Extract the (x, y) coordinate from the center of the cell holding the provided text.  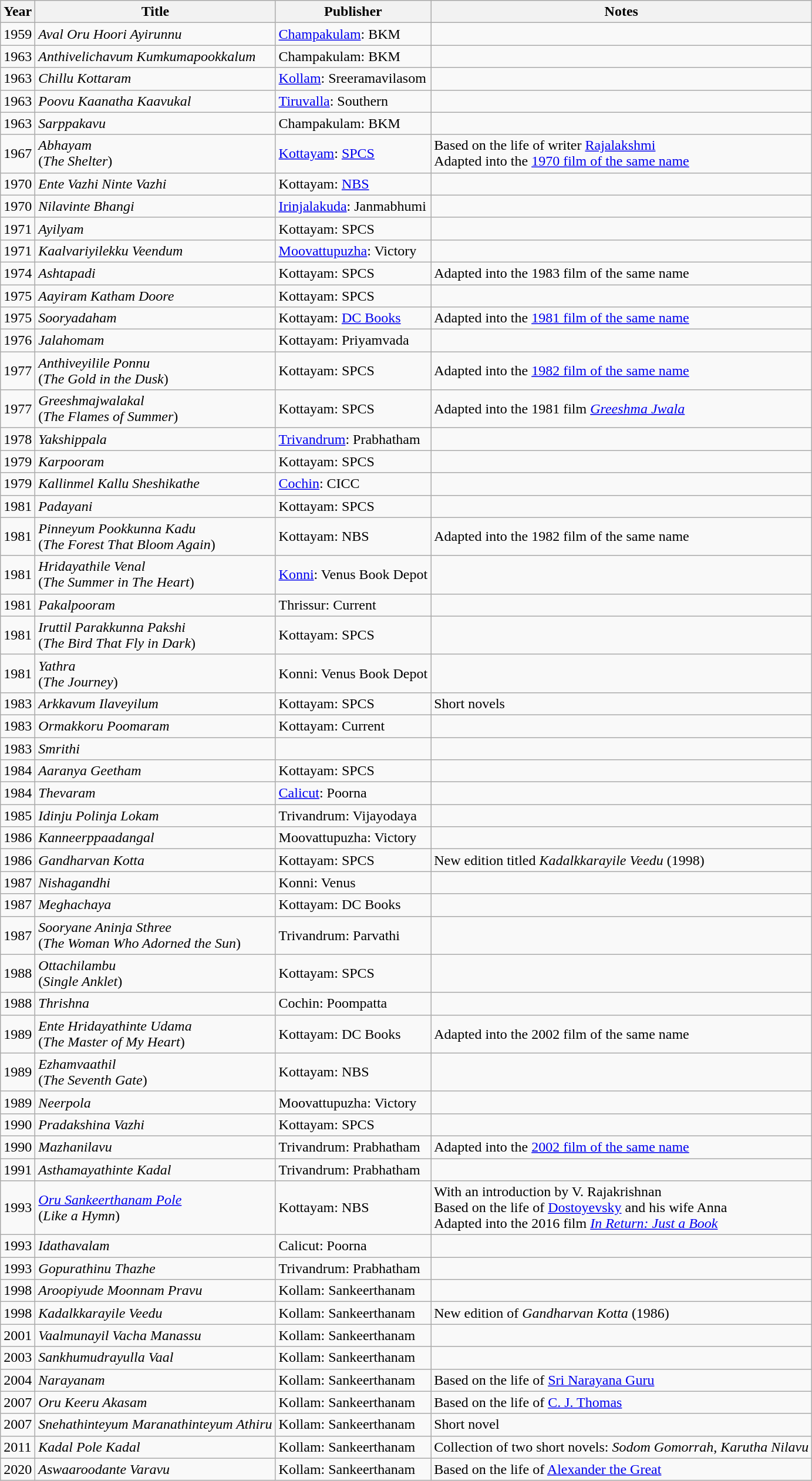
Sankhumudrayulla Vaal (155, 1358)
Konni: Venus (353, 883)
Notes (621, 12)
Trivandrum: Vijayodaya (353, 816)
Thrissur: Current (353, 605)
Asthamayathinte Kadal (155, 1169)
Abhayam(The Shelter) (155, 154)
Padayani (155, 506)
1974 (18, 273)
Trivandrum: Parvathi (353, 935)
Nishagandhi (155, 883)
Thrishna (155, 1004)
Yathra(The Journey) (155, 673)
Smrithi (155, 749)
Based on the life of writer RajalakshmiAdapted into the 1970 film of the same name (621, 154)
Ente Vazhi Ninte Vazhi (155, 184)
Aswaaroodante Varavu (155, 1469)
Based on the life of Alexander the Great (621, 1469)
Tiruvalla: Southern (353, 101)
2020 (18, 1469)
Kollam: Sreeramavilasom (353, 79)
Kaalvariyilekku Veendum (155, 251)
Idinju Polinja Lokam (155, 816)
Aval Oru Hoori Ayirunnu (155, 34)
Kallinmel Kallu Sheshikathe (155, 484)
2001 (18, 1335)
Chillu Kottaram (155, 79)
Aayiram Katham Doore (155, 295)
Ashtapadi (155, 273)
Kadalkkarayile Veedu (155, 1313)
Karpooram (155, 462)
Adapted into the 1981 film Greeshma Jwala (621, 409)
Idathavalam (155, 1246)
Sooryane Aninja Sthree(The Woman Who Adorned the Sun) (155, 935)
Vaalmunayil Vacha Manassu (155, 1335)
With an introduction by V. RajakrishnanBased on the life of Dostoyevsky and his wife AnnaAdapted into the 2016 film In Return: Just a Book (621, 1208)
Sarppakavu (155, 123)
Publisher (353, 12)
Kadal Pole Kadal (155, 1447)
1976 (18, 341)
Oru Sankeerthanam Pole(Like a Hymn) (155, 1208)
Title (155, 12)
Based on the life of Sri Narayana Guru (621, 1380)
2011 (18, 1447)
Short novels (621, 704)
Anthiveyilile Ponnu(The Gold in the Dusk) (155, 371)
Ente Hridayathinte Udama(The Master of My Heart) (155, 1034)
Kottayam: Priyamvada (353, 341)
Meghachaya (155, 905)
1959 (18, 34)
Anthivelichavum Kumkumapookkalum (155, 56)
Oru Keeru Akasam (155, 1402)
2004 (18, 1380)
New edition of Gandharvan Kotta (1986) (621, 1313)
Pakalpooram (155, 605)
Year (18, 12)
Poovu Kaanatha Kaavukal (155, 101)
Snehathinteyum Maranathinteyum Athiru (155, 1425)
Adapted into the 1981 film of the same name (621, 318)
Kottayam: Current (353, 726)
Iruttil Parakkunna Pakshi(The Bird That Fly in Dark) (155, 635)
Ezhamvaathil(The Seventh Gate) (155, 1072)
Aroopiyude Moonnam Pravu (155, 1291)
Narayanam (155, 1380)
Gandharvan Kotta (155, 860)
Hridayathile Venal(The Summer in The Heart) (155, 574)
Based on the life of C. J. Thomas (621, 1402)
Nilavinte Bhangi (155, 206)
Kanneerppaadangal (155, 838)
Thevaram (155, 793)
Short novel (621, 1425)
Ormakkoru Poomaram (155, 726)
Arkkavum Ilaveyilum (155, 704)
1978 (18, 439)
Sooryadaham (155, 318)
Aaranya Geetham (155, 771)
Gopurathinu Thazhe (155, 1268)
2003 (18, 1358)
Adapted into the 1983 film of the same name (621, 273)
Yakshippala (155, 439)
Greeshmajwalakal(The Flames of Summer) (155, 409)
Neerpola (155, 1102)
Irinjalakuda: Janmabhumi (353, 206)
New edition titled Kadalkkarayile Veedu (1998) (621, 860)
Ayilyam (155, 228)
Pradakshina Vazhi (155, 1125)
Pinneyum Pookkunna Kadu(The Forest That Bloom Again) (155, 537)
Jalahomam (155, 341)
Ottachilambu(Single Anklet) (155, 974)
Cochin: Poompatta (353, 1004)
Cochin: CICC (353, 484)
Collection of two short novels: Sodom Gomorrah, Karutha Nilavu (621, 1447)
Mazhanilavu (155, 1147)
1985 (18, 816)
1991 (18, 1169)
1967 (18, 154)
